Detect which cell encompasses the target text, then output its (x, y) center coordinate. 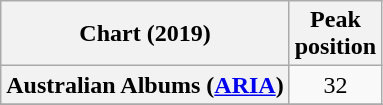
Chart (2019) (145, 34)
Australian Albums (ARIA) (145, 85)
Peakposition (335, 34)
32 (335, 85)
